Scan for the cell matching the given text and deliver its (X, Y) coordinate at center. 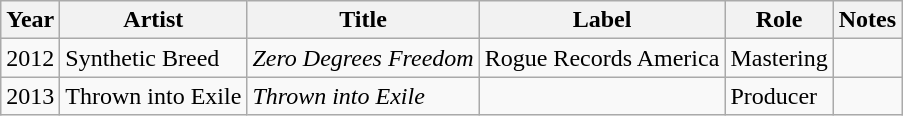
2013 (30, 96)
Synthetic Breed (154, 58)
Role (779, 20)
Mastering (779, 58)
Year (30, 20)
Notes (867, 20)
Artist (154, 20)
2012 (30, 58)
Zero Degrees Freedom (363, 58)
Title (363, 20)
Rogue Records America (602, 58)
Producer (779, 96)
Label (602, 20)
